Pinpoint the cell where the given text exists, returning its (X, Y) midpoint coordinate. 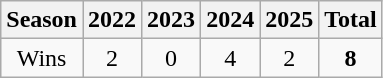
4 (230, 58)
Season (42, 20)
2025 (290, 20)
0 (172, 58)
2024 (230, 20)
2023 (172, 20)
Total (351, 20)
Wins (42, 58)
2022 (112, 20)
8 (351, 58)
